Determine the [x, y] coordinate at the center of the cell enclosing the given text.  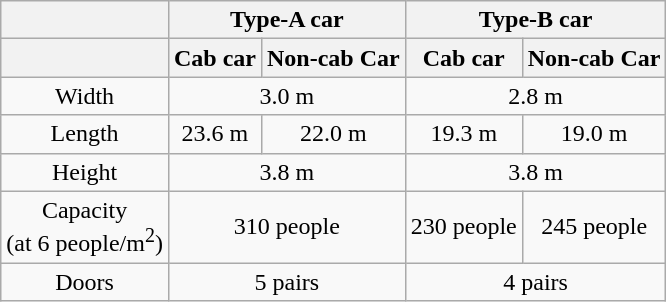
Doors [85, 282]
245 people [594, 227]
Length [85, 134]
230 people [464, 227]
Height [85, 172]
Type-A car [286, 20]
Width [85, 96]
2.8 m [536, 96]
22.0 m [333, 134]
19.3 m [464, 134]
Capacity (at 6 people/m2) [85, 227]
19.0 m [594, 134]
23.6 m [214, 134]
310 people [286, 227]
3.0 m [286, 96]
5 pairs [286, 282]
4 pairs [536, 282]
Type-B car [536, 20]
